Output the (x, y) coordinate of the center of the cell containing the given text.  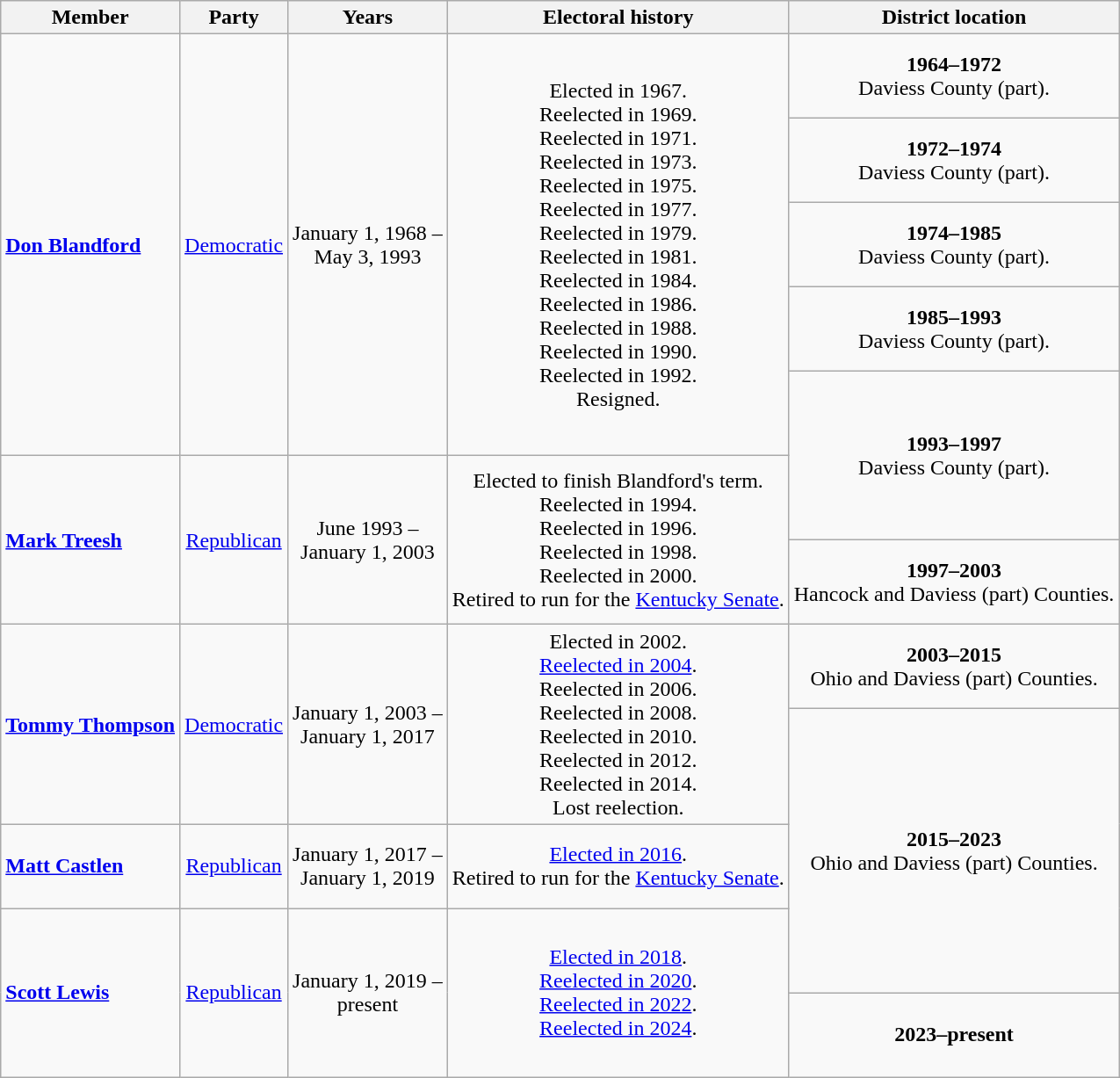
January 1, 2019 –present (368, 993)
Mark Treesh (90, 540)
Don Blandford (90, 245)
Elected in 2018.Reelected in 2020.Reelected in 2022.Reelected in 2024. (618, 993)
January 1, 2017 –January 1, 2019 (368, 866)
2015–2023Ohio and Daviess (part) Counties. (954, 850)
1985–1993Daviess County (part). (954, 329)
Scott Lewis (90, 993)
Electoral history (618, 18)
Years (368, 18)
January 1, 2003 –January 1, 2017 (368, 724)
Elected to finish Blandford's term.Reelected in 1994.Reelected in 1996.Reelected in 1998.Reelected in 2000.Retired to run for the Kentucky Senate. (618, 540)
2003–2015Ohio and Daviess (part) Counties. (954, 667)
Elected in 2016.Retired to run for the Kentucky Senate. (618, 866)
Matt Castlen (90, 866)
June 1993 –January 1, 2003 (368, 540)
1993–1997Daviess County (part). (954, 456)
January 1, 1968 –May 3, 1993 (368, 245)
Elected in 2002.Reelected in 2004.Reelected in 2006.Reelected in 2008.Reelected in 2010.Reelected in 2012.Reelected in 2014.Lost reelection. (618, 724)
District location (954, 18)
Party (234, 18)
1974–1985Daviess County (part). (954, 245)
Member (90, 18)
1997–2003Hancock and Daviess (part) Counties. (954, 582)
1964–1972Daviess County (part). (954, 76)
Tommy Thompson (90, 724)
1972–1974Daviess County (part). (954, 161)
2023–present (954, 1035)
